Detect which cell encompasses the target text, then output its [X, Y] center coordinate. 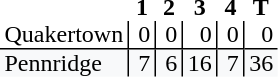
16 [199, 63]
36 [261, 63]
Pennridge [64, 63]
6 [168, 63]
Quakertown [64, 35]
